Extract the [x, y] coordinate from the center of the cell holding the provided text.  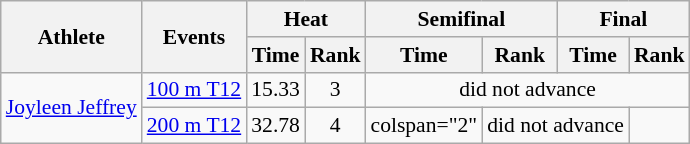
3 [336, 90]
Heat [306, 19]
4 [336, 126]
32.78 [276, 126]
Final [623, 19]
100 m T12 [194, 90]
15.33 [276, 90]
Joyleen Jeffrey [72, 108]
colspan="2" [424, 126]
200 m T12 [194, 126]
Events [194, 36]
Semifinal [461, 19]
Athlete [72, 36]
